Search for the cell housing the specified text and yield its (x, y) center coordinate. 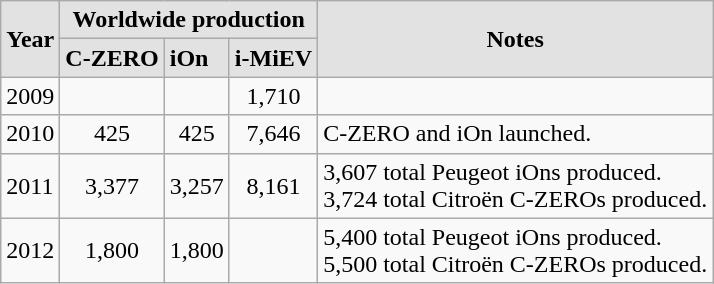
3,607 total Peugeot iOns produced.3,724 total Citroën C-ZEROs produced. (516, 186)
2012 (30, 250)
Year (30, 39)
3,257 (196, 186)
Notes (516, 39)
Worldwide production (189, 20)
C-ZERO (112, 58)
2010 (30, 134)
C-ZERO and iOn launched. (516, 134)
5,400 total Peugeot iOns produced.5,500 total Citroën C-ZEROs produced. (516, 250)
8,161 (273, 186)
3,377 (112, 186)
2011 (30, 186)
1,710 (273, 96)
iOn (196, 58)
2009 (30, 96)
i-MiEV (273, 58)
7,646 (273, 134)
